Extract the (x, y) coordinate from the center of the cell holding the provided text.  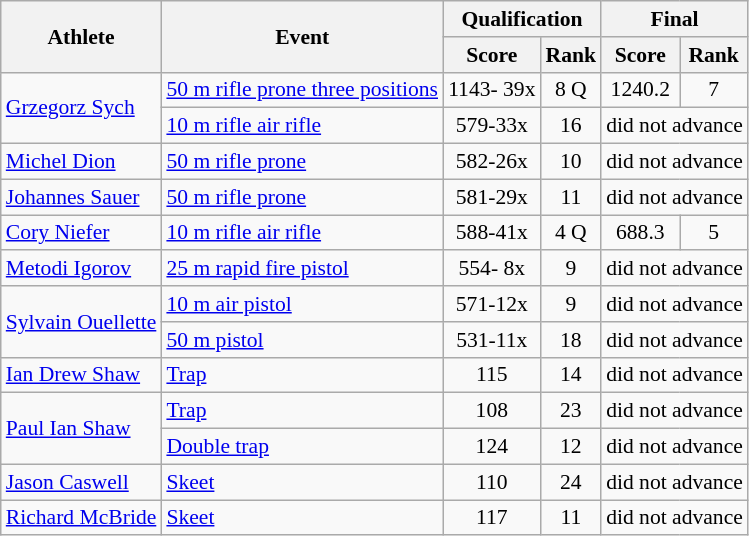
554- 8x (492, 269)
Event (302, 36)
23 (572, 411)
Richard McBride (82, 518)
Sylvain Ouellette (82, 322)
Cory Niefer (82, 233)
Johannes Sauer (82, 197)
Metodi Igorov (82, 269)
588-41x (492, 233)
24 (572, 482)
8 Q (572, 90)
Final (674, 19)
581-29x (492, 197)
571-12x (492, 304)
1240.2 (640, 90)
7 (714, 90)
10 (572, 162)
110 (492, 482)
50 m rifle prone three positions (302, 90)
Paul Ian Shaw (82, 428)
50 m pistol (302, 340)
12 (572, 447)
688.3 (640, 233)
Ian Drew Shaw (82, 375)
579-33x (492, 126)
10 m air pistol (302, 304)
14 (572, 375)
582-26x (492, 162)
Jason Caswell (82, 482)
531-11x (492, 340)
Grzegorz Sych (82, 108)
25 m rapid fire pistol (302, 269)
117 (492, 518)
16 (572, 126)
18 (572, 340)
1143- 39x (492, 90)
Athlete (82, 36)
124 (492, 447)
5 (714, 233)
Qualification (522, 19)
Michel Dion (82, 162)
108 (492, 411)
4 Q (572, 233)
115 (492, 375)
Double trap (302, 447)
